From the cell containing the given text, extract its center point as [x, y] coordinate. 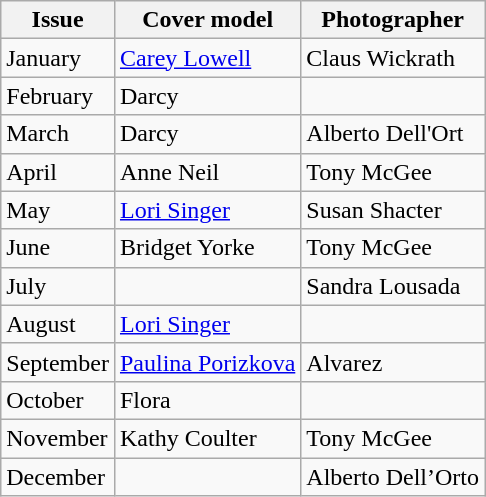
Cover model [207, 20]
May [58, 210]
Carey Lowell [207, 58]
February [58, 96]
April [58, 172]
Alvarez [393, 362]
June [58, 248]
Kathy Coulter [207, 438]
October [58, 400]
Claus Wickrath [393, 58]
March [58, 134]
Alberto Dell’Orto [393, 477]
September [58, 362]
Bridget Yorke [207, 248]
Issue [58, 20]
November [58, 438]
Susan Shacter [393, 210]
Flora [207, 400]
August [58, 324]
Paulina Porizkova [207, 362]
July [58, 286]
Alberto Dell'Ort [393, 134]
Sandra Lousada [393, 286]
Anne Neil [207, 172]
January [58, 58]
Photographer [393, 20]
December [58, 477]
